Extract the (X, Y) coordinate from the center of the cell holding the provided text.  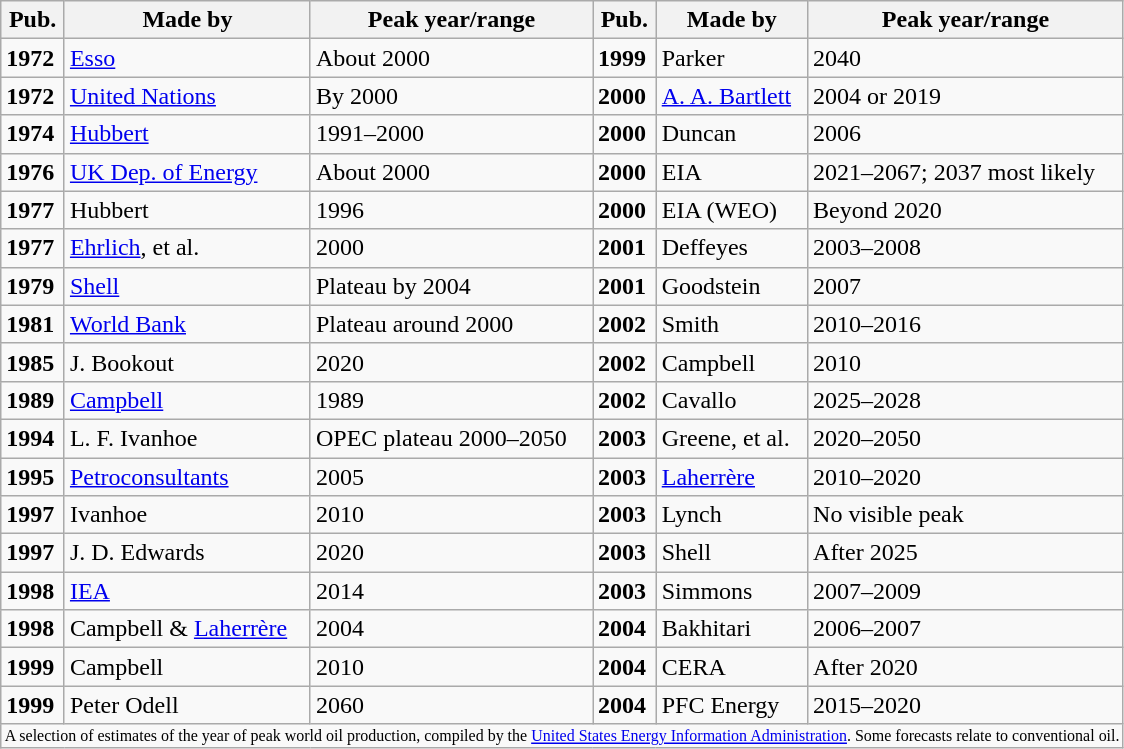
Parker (732, 58)
PFC Energy (732, 705)
Bakhitari (732, 629)
1981 (33, 324)
1996 (451, 210)
World Bank (187, 324)
2003–2008 (966, 248)
1991–2000 (451, 134)
EIA (732, 172)
1985 (33, 362)
2007 (966, 286)
2040 (966, 58)
1976 (33, 172)
UK Dep. of Energy (187, 172)
Peter Odell (187, 705)
2010–2020 (966, 477)
Goodstein (732, 286)
Esso (187, 58)
2006 (966, 134)
Plateau by 2004 (451, 286)
2015–2020 (966, 705)
2004 or 2019 (966, 96)
2005 (451, 477)
No visible peak (966, 515)
1994 (33, 438)
Petroconsultants (187, 477)
Beyond 2020 (966, 210)
United Nations (187, 96)
Smith (732, 324)
Plateau around 2000 (451, 324)
L. F. Ivanhoe (187, 438)
Ehrlich, et al. (187, 248)
1974 (33, 134)
A. A. Bartlett (732, 96)
2060 (451, 705)
Cavallo (732, 400)
1995 (33, 477)
2020–2050 (966, 438)
2025–2028 (966, 400)
2014 (451, 591)
Deffeyes (732, 248)
EIA (WEO) (732, 210)
Greene, et al. (732, 438)
Ivanhoe (187, 515)
After 2025 (966, 553)
CERA (732, 667)
Lynch (732, 515)
2006–2007 (966, 629)
Laherrère (732, 477)
Duncan (732, 134)
2007–2009 (966, 591)
Campbell & Laherrère (187, 629)
2010–2016 (966, 324)
J. Bookout (187, 362)
After 2020 (966, 667)
By 2000 (451, 96)
Simmons (732, 591)
1979 (33, 286)
IEA (187, 591)
2021–2067; 2037 most likely (966, 172)
OPEC plateau 2000–2050 (451, 438)
J. D. Edwards (187, 553)
